Find where the given text appears and provide that cell's center as [X, Y] coordinate. 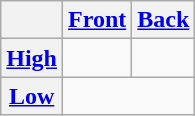
High [32, 58]
Back [164, 20]
Low [32, 96]
Front [98, 20]
